Provide the (x, y) coordinate of the cell's center where the given text is located.  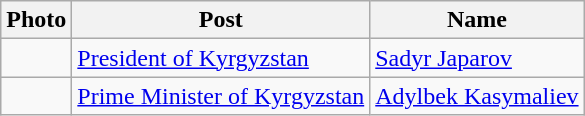
President of Kyrgyzstan (221, 58)
Post (221, 20)
Sadyr Japarov (477, 58)
Photo (36, 20)
Prime Minister of Kyrgyzstan (221, 96)
Adylbek Kasymaliev (477, 96)
Name (477, 20)
